Scan for the cell matching the given text and deliver its (X, Y) coordinate at center. 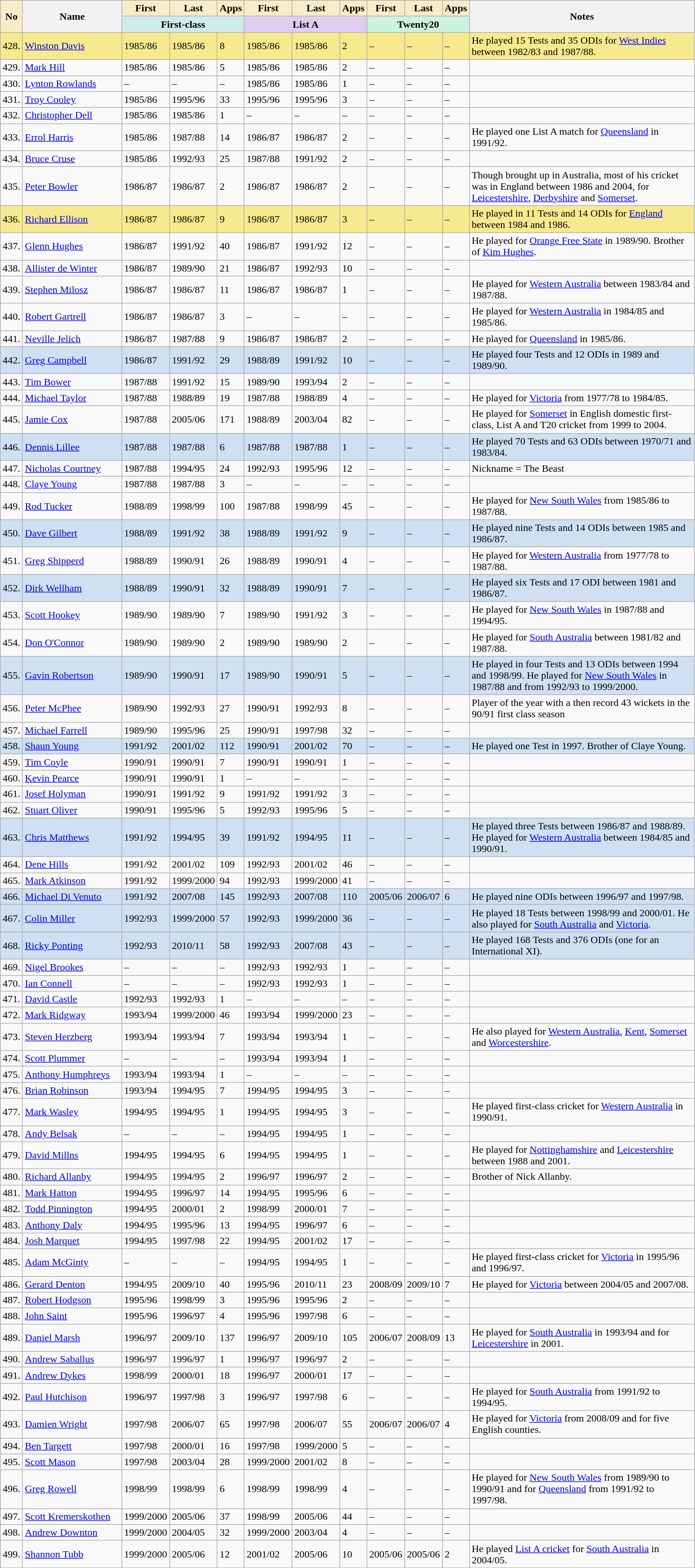
Brother of Nick Allanby. (582, 1177)
494. (12, 1446)
Dave Gilbert (72, 533)
Ian Connell (72, 983)
Allister de Winter (72, 268)
36 (353, 918)
474. (12, 1058)
He played one List A match for Queensland in 1991/92. (582, 137)
94 (231, 881)
2004/05 (194, 1532)
Daniel Marsh (72, 1338)
Nigel Brookes (72, 967)
430. (12, 84)
He played for New South Wales in 1987/88 and 1994/95. (582, 615)
447. (12, 468)
468. (12, 945)
Michael Taylor (72, 398)
478. (12, 1134)
57 (231, 918)
Michael Di Venuto (72, 896)
473. (12, 1037)
He played first-class cricket for Victoria in 1995/96 and 1996/97. (582, 1262)
He played in four Tests and 13 ODIs between 1994 and 1998/99. He played for New South Wales in 1987/88 and from 1992/93 to 1999/2000. (582, 676)
477. (12, 1112)
452. (12, 588)
Ricky Ponting (72, 945)
Glenn Hughes (72, 246)
Stephen Milosz (72, 290)
438. (12, 268)
Errol Harris (72, 137)
451. (12, 561)
37 (231, 1516)
David Millns (72, 1155)
Bruce Cruse (72, 159)
465. (12, 881)
43 (353, 945)
145 (231, 896)
26 (231, 561)
18 (231, 1375)
112 (231, 746)
493. (12, 1424)
Greg Campbell (72, 360)
Tim Coyle (72, 762)
65 (231, 1424)
Robert Hodgson (72, 1300)
Scott Kremerskothen (72, 1516)
He played for Somerset in English domestic first-class, List A and T20 cricket from 1999 to 2004. (582, 420)
443. (12, 382)
22 (231, 1241)
450. (12, 533)
460. (12, 778)
Colin Miller (72, 918)
Josef Holyman (72, 794)
448. (12, 484)
475. (12, 1074)
He played 168 Tests and 376 ODIs (one for an International XI). (582, 945)
105 (353, 1338)
Richard Allanby (72, 1177)
Scott Mason (72, 1462)
Gavin Robertson (72, 676)
Nicholas Courtney (72, 468)
487. (12, 1300)
Dirk Wellham (72, 588)
429. (12, 68)
He played four Tests and 12 ODIs in 1989 and 1989/90. (582, 360)
Name (72, 16)
He played List A cricket for South Australia in 2004/05. (582, 1554)
Michael Farrell (72, 730)
472. (12, 1015)
Stuart Oliver (72, 810)
33 (231, 99)
Josh Marquet (72, 1241)
483. (12, 1225)
Christopher Dell (72, 115)
Lynton Rowlands (72, 84)
He played for South Australia from 1991/92 to 1994/95. (582, 1397)
Andrew Dykes (72, 1375)
Mark Hatton (72, 1193)
Anthony Daly (72, 1225)
No (12, 16)
Winston Davis (72, 46)
433. (12, 137)
470. (12, 983)
He played one Test in 1997. Brother of Claye Young. (582, 746)
He played for Orange Free State in 1989/90. Brother of Kim Hughes. (582, 246)
436. (12, 219)
Andrew Saballus (72, 1359)
Greg Rowell (72, 1489)
489. (12, 1338)
432. (12, 115)
21 (231, 268)
488. (12, 1316)
Shaun Young (72, 746)
He played first-class cricket for Western Australia in 1990/91. (582, 1112)
John Saint (72, 1316)
Jamie Cox (72, 420)
454. (12, 642)
440. (12, 317)
491. (12, 1375)
431. (12, 99)
38 (231, 533)
100 (231, 506)
Rod Tucker (72, 506)
444. (12, 398)
Peter Bowler (72, 186)
442. (12, 360)
Robert Gartrell (72, 317)
70 (353, 746)
He played six Tests and 17 ODI between 1981 and 1986/87. (582, 588)
Claye Young (72, 484)
41 (353, 881)
Paul Hutchison (72, 1397)
476. (12, 1090)
Ben Targett (72, 1446)
29 (231, 360)
480. (12, 1177)
469. (12, 967)
45 (353, 506)
Andrew Downton (72, 1532)
Twenty20 (418, 24)
24 (231, 468)
He played for South Australia in 1993/94 and for Leicestershire in 2001. (582, 1338)
Andy Belsak (72, 1134)
482. (12, 1209)
He played 18 Tests between 1998/99 and 2000/01. He also played for South Australia and Victoria. (582, 918)
Todd Pinnington (72, 1209)
464. (12, 865)
463. (12, 837)
Scott Plummer (72, 1058)
453. (12, 615)
446. (12, 447)
Greg Shipperd (72, 561)
434. (12, 159)
He played in 11 Tests and 14 ODIs for England between 1984 and 1986. (582, 219)
He played nine ODIs between 1996/97 and 1997/98. (582, 896)
Scott Hookey (72, 615)
44 (353, 1516)
Though brought up in Australia, most of his cricket was in England between 1986 and 2004, for Leicestershire, Derbyshire and Somerset. (582, 186)
498. (12, 1532)
457. (12, 730)
110 (353, 896)
459. (12, 762)
He played for Western Australia in 1984/85 and 1985/86. (582, 317)
Nickname = The Beast (582, 468)
58 (231, 945)
171 (231, 420)
Neville Jelich (72, 339)
Player of the year with a then record 43 wickets in the 90/91 first class season (582, 708)
He also played for Western Australia, Kent, Somerset and Worcestershire. (582, 1037)
55 (353, 1424)
He played for Western Australia between 1983/84 and 1987/88. (582, 290)
Chris Matthews (72, 837)
437. (12, 246)
He played for New South Wales from 1985/86 to 1987/88. (582, 506)
467. (12, 918)
458. (12, 746)
Don O'Connor (72, 642)
485. (12, 1262)
435. (12, 186)
Anthony Humphreys (72, 1074)
Dene Hills (72, 865)
He played for Victoria between 2004/05 and 2007/08. (582, 1284)
Richard Ellison (72, 219)
484. (12, 1241)
Shannon Tubb (72, 1554)
Adam McGinty (72, 1262)
486. (12, 1284)
Brian Robinson (72, 1090)
455. (12, 676)
428. (12, 46)
481. (12, 1193)
He played 70 Tests and 63 ODIs between 1970/71 and 1983/84. (582, 447)
He played 15 Tests and 35 ODIs for West Indies between 1982/83 and 1987/88. (582, 46)
27 (231, 708)
39 (231, 837)
Damien Wright (72, 1424)
Dennis Lillee (72, 447)
He played three Tests between 1986/87 and 1988/89. He played for Western Australia between 1984/85 and 1990/91. (582, 837)
495. (12, 1462)
496. (12, 1489)
Mark Wasley (72, 1112)
497. (12, 1516)
492. (12, 1397)
499. (12, 1554)
28 (231, 1462)
137 (231, 1338)
445. (12, 420)
461. (12, 794)
Gerard Denton (72, 1284)
Steven Herzberg (72, 1037)
He played for Victoria from 1977/78 to 1984/85. (582, 398)
Mark Atkinson (72, 881)
82 (353, 420)
He played for Queensland in 1985/86. (582, 339)
490. (12, 1359)
439. (12, 290)
Peter McPhee (72, 708)
19 (231, 398)
466. (12, 896)
462. (12, 810)
Kevin Pearce (72, 778)
He played for South Australia between 1981/82 and 1987/88. (582, 642)
Notes (582, 16)
Mark Hill (72, 68)
Tim Bower (72, 382)
He played for New South Wales from 1989/90 to 1990/91 and for Queensland from 1991/92 to 1997/98. (582, 1489)
15 (231, 382)
479. (12, 1155)
Troy Cooley (72, 99)
16 (231, 1446)
456. (12, 708)
He played for Western Australia from 1977/78 to 1987/88. (582, 561)
441. (12, 339)
He played for Nottinghamshire and Leicestershire between 1988 and 2001. (582, 1155)
David Castle (72, 999)
471. (12, 999)
Mark Ridgway (72, 1015)
List A (306, 24)
109 (231, 865)
449. (12, 506)
First-class (183, 24)
He played nine Tests and 14 ODIs between 1985 and 1986/87. (582, 533)
He played for Victoria from 2008/09 and for five English counties. (582, 1424)
